Return the (x, y) coordinate for the center point of the cell that contains the specified text.  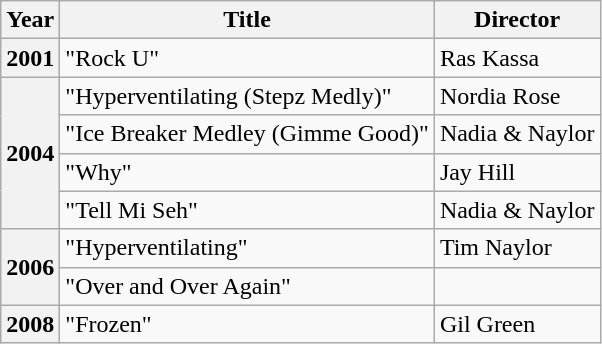
"Tell Mi Seh" (248, 210)
Gil Green (517, 324)
2008 (30, 324)
Director (517, 20)
Nordia Rose (517, 96)
Year (30, 20)
"Hyperventilating" (248, 248)
Tim Naylor (517, 248)
"Rock U" (248, 58)
2004 (30, 153)
Ras Kassa (517, 58)
2001 (30, 58)
Jay Hill (517, 172)
"Frozen" (248, 324)
"Hyperventilating (Stepz Medly)" (248, 96)
"Over and Over Again" (248, 286)
"Ice Breaker Medley (Gimme Good)" (248, 134)
Title (248, 20)
2006 (30, 267)
"Why" (248, 172)
